Provide the (X, Y) coordinate of the cell's center where the given text is located.  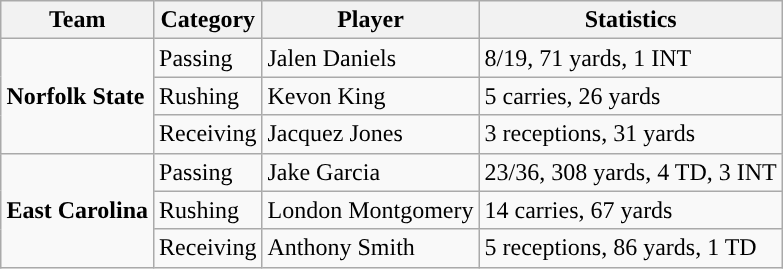
East Carolina (78, 210)
Statistics (630, 20)
14 carries, 67 yards (630, 210)
Jacquez Jones (370, 134)
Anthony Smith (370, 248)
5 carries, 26 yards (630, 96)
5 receptions, 86 yards, 1 TD (630, 248)
Kevon King (370, 96)
3 receptions, 31 yards (630, 134)
Team (78, 20)
London Montgomery (370, 210)
Jake Garcia (370, 172)
Jalen Daniels (370, 58)
Norfolk State (78, 96)
Category (208, 20)
8/19, 71 yards, 1 INT (630, 58)
Player (370, 20)
23/36, 308 yards, 4 TD, 3 INT (630, 172)
